Capture the cell that displays the provided text and extract its (x, y) central coordinate. 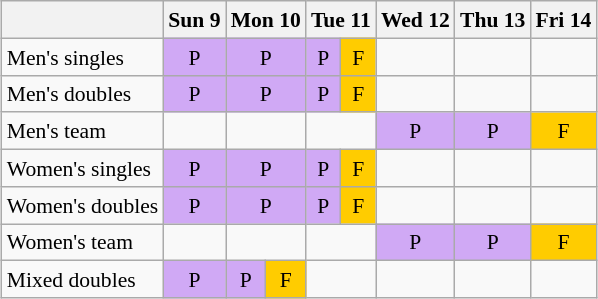
Mon 10 (266, 20)
Sun 9 (194, 20)
Men's doubles (83, 94)
Thu 13 (493, 20)
Women's team (83, 242)
Men's team (83, 130)
Men's singles (83, 56)
Mixed doubles (83, 280)
Women's singles (83, 168)
Women's doubles (83, 204)
Tue 11 (341, 20)
Fri 14 (563, 20)
Wed 12 (416, 20)
